Capture the cell that displays the provided text and extract its (x, y) central coordinate. 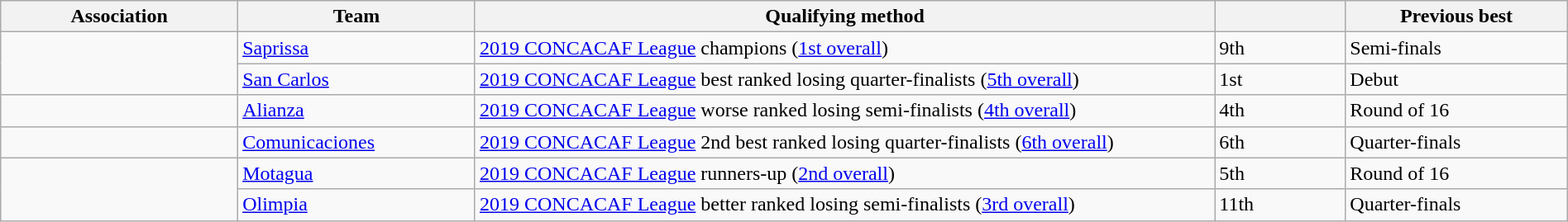
Semi-finals (1456, 48)
6th (1280, 142)
2019 CONCACAF League champions (1st overall) (844, 48)
Debut (1456, 79)
11th (1280, 205)
5th (1280, 173)
Previous best (1456, 17)
Saprissa (357, 48)
Olimpia (357, 205)
9th (1280, 48)
2019 CONCACAF League worse ranked losing semi-finalists (4th overall) (844, 111)
1st (1280, 79)
San Carlos (357, 79)
Comunicaciones (357, 142)
Team (357, 17)
Association (119, 17)
2019 CONCACAF League 2nd best ranked losing quarter-finalists (6th overall) (844, 142)
Motagua (357, 173)
2019 CONCACAF League runners-up (2nd overall) (844, 173)
Alianza (357, 111)
4th (1280, 111)
2019 CONCACAF League best ranked losing quarter-finalists (5th overall) (844, 79)
Qualifying method (844, 17)
2019 CONCACAF League better ranked losing semi-finalists (3rd overall) (844, 205)
